Pinpoint the cell where the given text exists, returning its (X, Y) midpoint coordinate. 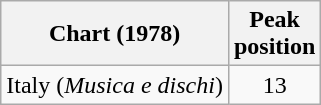
Italy (Musica e dischi) (115, 85)
Peakposition (274, 34)
13 (274, 85)
Chart (1978) (115, 34)
